Pinpoint the cell where the given text exists, returning its [x, y] midpoint coordinate. 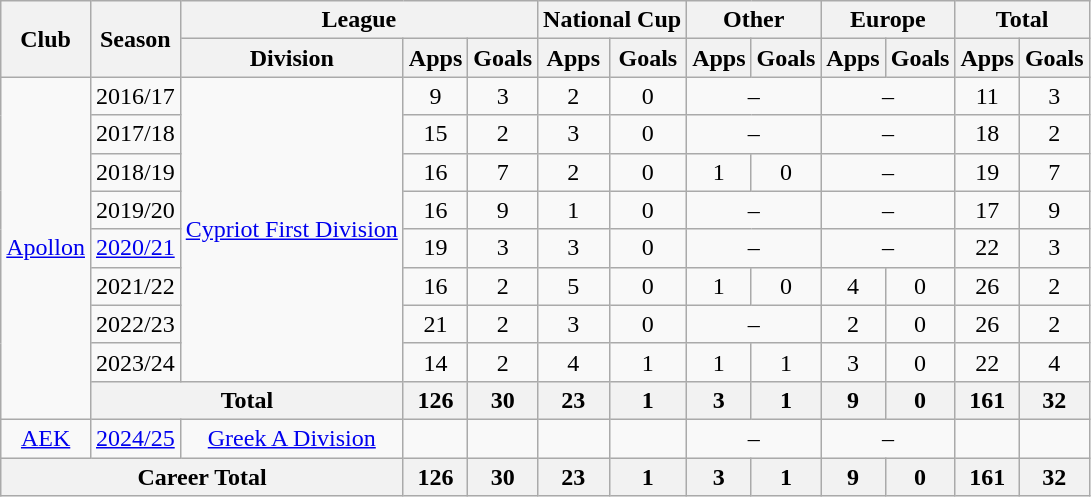
21 [435, 324]
Division [292, 58]
2024/25 [135, 438]
AEK [46, 438]
2019/20 [135, 210]
Season [135, 39]
5 [574, 286]
2021/22 [135, 286]
Apollon [46, 248]
Other [754, 20]
Greek A Division [292, 438]
15 [435, 134]
2017/18 [135, 134]
National Cup [612, 20]
Cypriot First Division [292, 229]
Club [46, 39]
Europe [888, 20]
2023/24 [135, 362]
18 [987, 134]
2022/23 [135, 324]
2020/21 [135, 248]
Career Total [202, 477]
14 [435, 362]
2018/19 [135, 172]
2016/17 [135, 96]
League [358, 20]
17 [987, 210]
11 [987, 96]
